Return [X, Y] of the center of cell containing provided text 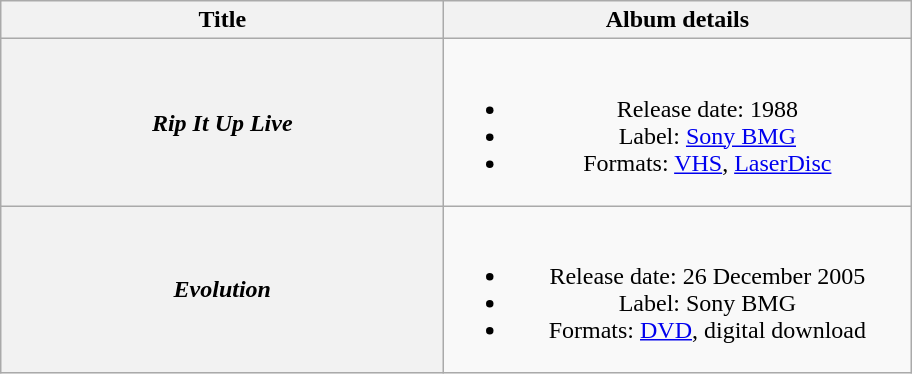
Title [222, 20]
Evolution [222, 290]
Release date: 26 December 2005Label: Sony BMGFormats: DVD, digital download [678, 290]
Release date: 1988Label: Sony BMGFormats: VHS, LaserDisc [678, 122]
Album details [678, 20]
Rip It Up Live [222, 122]
